Output the [X, Y] coordinate of the center of the cell containing the given text.  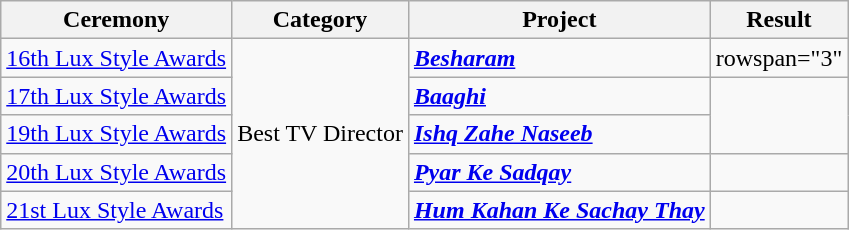
16th Lux Style Awards [116, 58]
Ishq Zahe Naseeb [559, 134]
Ceremony [116, 20]
Best TV Director [320, 134]
Besharam [559, 58]
Baaghi [559, 96]
rowspan="3" [779, 58]
21st Lux Style Awards [116, 210]
Result [779, 20]
Project [559, 20]
19th Lux Style Awards [116, 134]
17th Lux Style Awards [116, 96]
20th Lux Style Awards [116, 172]
Category [320, 20]
Pyar Ke Sadqay [559, 172]
Hum Kahan Ke Sachay Thay [559, 210]
